Locate the cell with the specified text and output its (x, y) center coordinate. 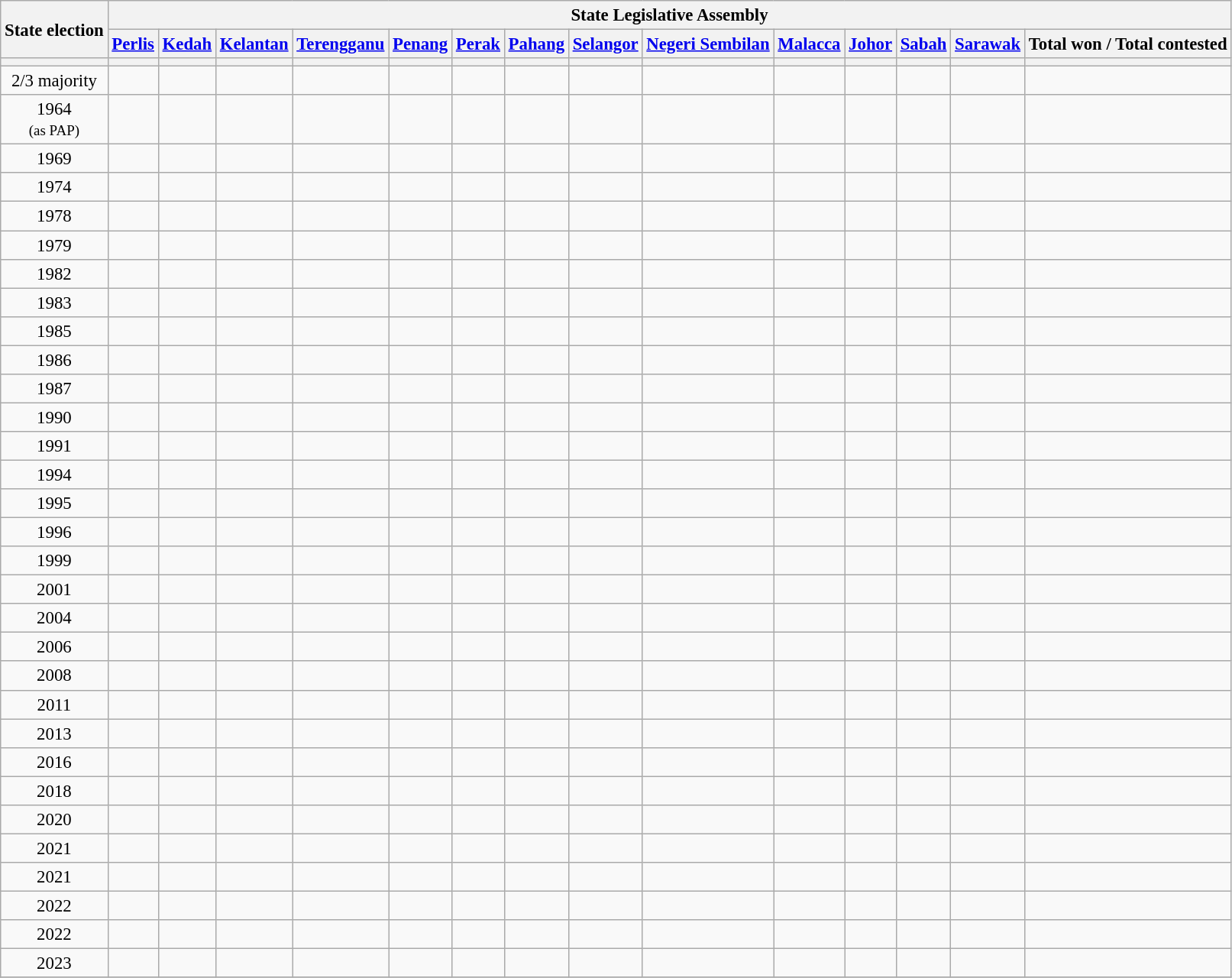
Negeri Sembilan (708, 44)
1987 (54, 389)
2023 (54, 963)
1985 (54, 331)
Johor (871, 44)
Selangor (605, 44)
1990 (54, 417)
Sabah (923, 44)
1994 (54, 474)
1983 (54, 303)
1978 (54, 216)
2006 (54, 647)
2016 (54, 762)
1991 (54, 446)
2013 (54, 733)
1982 (54, 274)
Kedah (186, 44)
State Legislative Assembly (669, 15)
1986 (54, 360)
Kelantan (254, 44)
1964(as PAP) (54, 119)
Terengganu (341, 44)
1995 (54, 504)
Malacca (810, 44)
2020 (54, 820)
2018 (54, 791)
Sarawak (988, 44)
1996 (54, 533)
Pahang (536, 44)
Perak (478, 44)
State election (54, 29)
2004 (54, 618)
2001 (54, 590)
1974 (54, 187)
1969 (54, 159)
2/3 majority (54, 81)
Total won / Total contested (1127, 44)
1999 (54, 561)
1979 (54, 245)
2008 (54, 676)
2011 (54, 704)
Penang (420, 44)
Perlis (133, 44)
